Locate the cell with the specified text and output its (x, y) center coordinate. 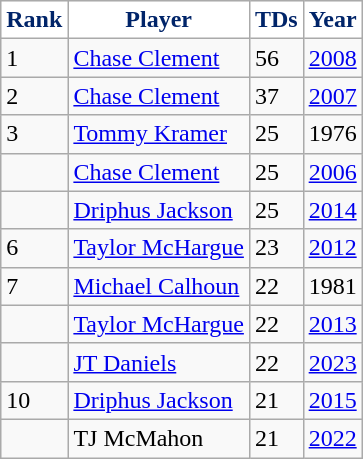
2015 (332, 400)
Year (332, 20)
2007 (332, 96)
2014 (332, 210)
1976 (332, 134)
TDs (276, 20)
1981 (332, 286)
2008 (332, 58)
2012 (332, 248)
23 (276, 248)
Player (159, 20)
56 (276, 58)
7 (34, 286)
Tommy Kramer (159, 134)
37 (276, 96)
JT Daniels (159, 362)
3 (34, 134)
TJ McMahon (159, 438)
2013 (332, 324)
2022 (332, 438)
1 (34, 58)
6 (34, 248)
2 (34, 96)
10 (34, 400)
2006 (332, 172)
Michael Calhoun (159, 286)
2023 (332, 362)
Rank (34, 20)
